Capture the cell that displays the provided text and extract its [X, Y] central coordinate. 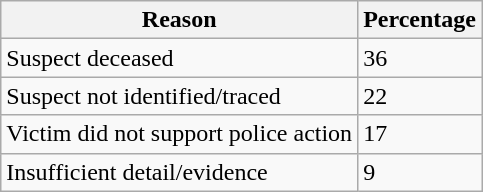
Percentage [420, 20]
Victim did not support police action [180, 134]
Reason [180, 20]
Suspect not identified/traced [180, 96]
22 [420, 96]
9 [420, 172]
Suspect deceased [180, 58]
17 [420, 134]
36 [420, 58]
Insufficient detail/evidence [180, 172]
